Return the [x, y] coordinate for the center point of the cell that contains the specified text.  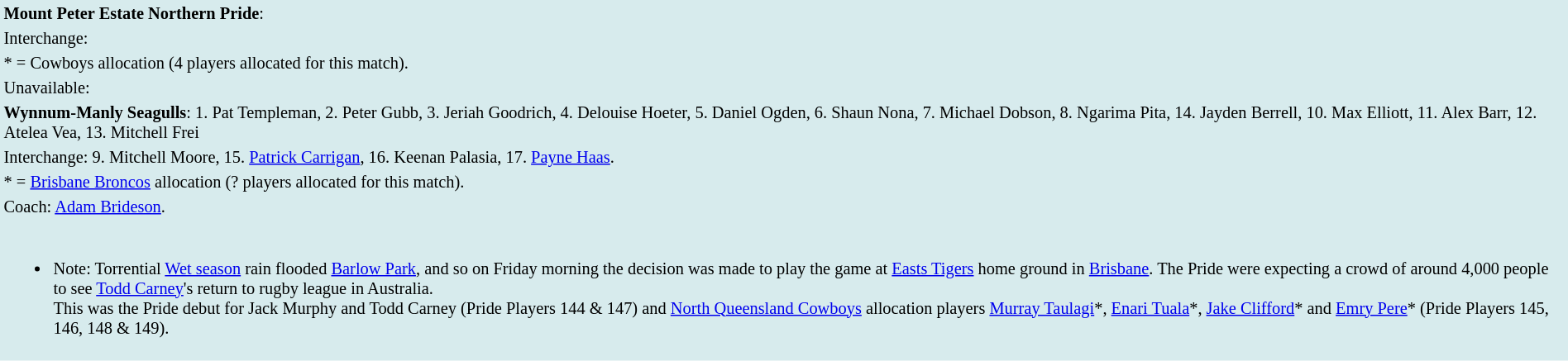
Interchange: [784, 38]
Interchange: 9. Mitchell Moore, 15. Patrick Carrigan, 16. Keenan Palasia, 17. Payne Haas. [784, 157]
Unavailable: [784, 88]
* = Cowboys allocation (4 players allocated for this match). [784, 63]
Coach: Adam Brideson. [784, 207]
Mount Peter Estate Northern Pride: [784, 13]
* = Brisbane Broncos allocation (? players allocated for this match). [784, 182]
